Capture the cell that displays the provided text and extract its [x, y] central coordinate. 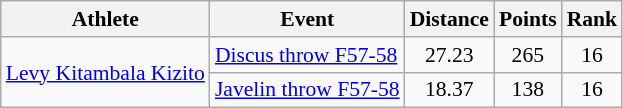
Event [308, 19]
Javelin throw F57-58 [308, 90]
Athlete [106, 19]
Levy Kitambala Kizito [106, 72]
Rank [592, 19]
Distance [450, 19]
Points [528, 19]
138 [528, 90]
Discus throw F57-58 [308, 55]
18.37 [450, 90]
265 [528, 55]
27.23 [450, 55]
